Return the (x, y) coordinate for the center point of the cell that contains the specified text.  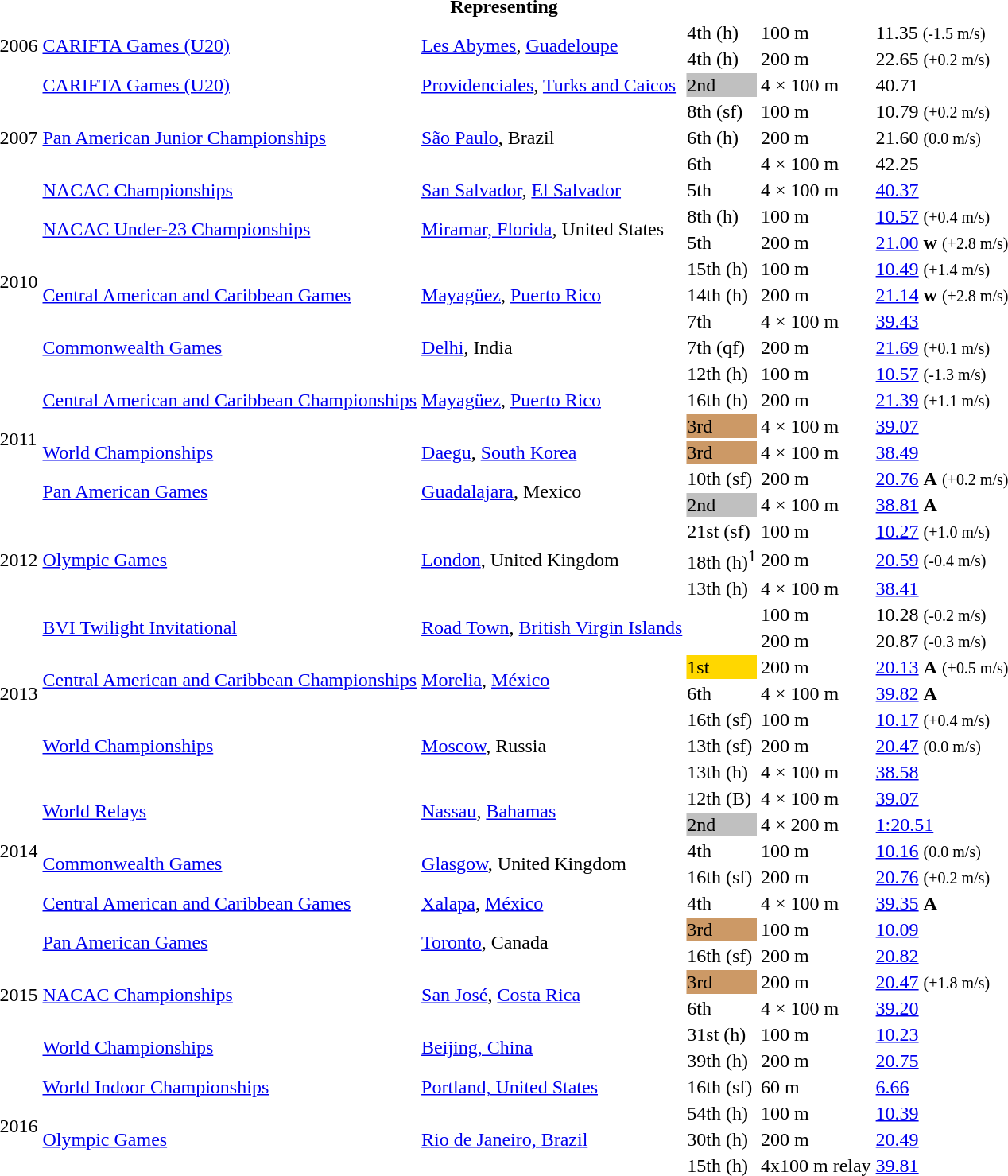
39th (h) (722, 1061)
Pan American Junior Championships (230, 138)
Toronto, Canada (552, 943)
World Relays (230, 811)
8th (h) (722, 216)
NACAC Under-23 Championships (230, 229)
7th (722, 321)
8th (sf) (722, 111)
6th (h) (722, 138)
World Indoor Championships (230, 1087)
4 × 200 m (816, 825)
Portland, United States (552, 1087)
Glasgow, United Kingdom (552, 864)
31st (h) (722, 1034)
São Paulo, Brazil (552, 138)
7th (qf) (722, 347)
1st (722, 667)
BVI Twilight Invitational (230, 628)
Nassau, Bahamas (552, 811)
60 m (816, 1087)
15th (h) (722, 269)
Morelia, México (552, 681)
14th (h) (722, 295)
Miramar, Florida, United States (552, 229)
21st (sf) (722, 531)
30th (h) (722, 1139)
San José, Costa Rica (552, 996)
Beijing, China (552, 1048)
Daegu, South Korea (552, 452)
18th (h)1 (722, 560)
Delhi, India (552, 347)
Guadalajara, Mexico (552, 491)
Olympic Games (230, 560)
Moscow, Russia (552, 746)
10th (sf) (722, 479)
13th (sf) (722, 746)
San Salvador, El Salvador (552, 190)
54th (h) (722, 1113)
16th (h) (722, 400)
Les Abymes, Guadeloupe (552, 46)
Xalapa, México (552, 903)
12th (B) (722, 798)
Road Town, British Virgin Islands (552, 628)
12th (h) (722, 374)
London, United Kingdom (552, 560)
Providenciales, Turks and Caicos (552, 85)
